Detect which cell encompasses the target text, then output its [X, Y] center coordinate. 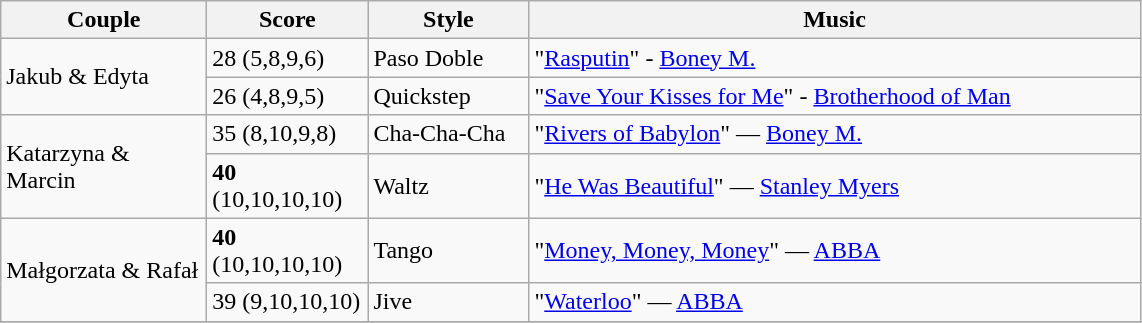
Paso Doble [448, 58]
35 (8,10,9,8) [288, 134]
Couple [104, 20]
26 (4,8,9,5) [288, 96]
"Waterloo" — ABBA [834, 302]
39 (9,10,10,10) [288, 302]
Jakub & Edyta [104, 77]
"Rasputin" - Boney M. [834, 58]
"Money, Money, Money" — ABBA [834, 250]
"Rivers of Babylon" — Boney M. [834, 134]
Score [288, 20]
"He Was Beautiful" — Stanley Myers [834, 186]
28 (5,8,9,6) [288, 58]
Quickstep [448, 96]
Katarzyna & Marcin [104, 166]
Waltz [448, 186]
Cha-Cha-Cha [448, 134]
Music [834, 20]
"Save Your Kisses for Me" - Brotherhood of Man [834, 96]
Style [448, 20]
Tango [448, 250]
Jive [448, 302]
Małgorzata & Rafał [104, 270]
